Search for the cell housing the specified text and yield its [X, Y] center coordinate. 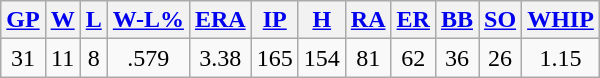
36 [456, 58]
154 [322, 58]
26 [500, 58]
GP [23, 20]
WHIP [561, 20]
31 [23, 58]
3.38 [220, 58]
L [94, 20]
H [322, 20]
SO [500, 20]
W-L% [148, 20]
11 [62, 58]
81 [368, 58]
RA [368, 20]
1.15 [561, 58]
IP [274, 20]
ERA [220, 20]
ER [413, 20]
62 [413, 58]
.579 [148, 58]
165 [274, 58]
W [62, 20]
8 [94, 58]
BB [456, 20]
